Return (X, Y) of the center of cell containing provided text 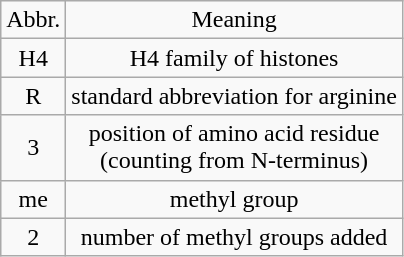
R (34, 96)
H4 (34, 58)
H4 family of histones (234, 58)
position of amino acid residue(counting from N-terminus) (234, 148)
Meaning (234, 20)
standard abbreviation for arginine (234, 96)
me (34, 199)
3 (34, 148)
Abbr. (34, 20)
2 (34, 237)
methyl group (234, 199)
number of methyl groups added (234, 237)
